Locate the cell with the specified text and output its [x, y] center coordinate. 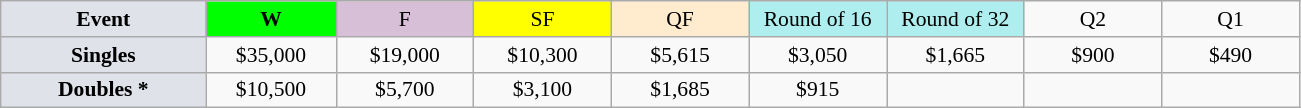
$35,000 [271, 55]
$10,300 [543, 55]
$5,615 [680, 55]
W [271, 19]
$915 [818, 90]
Q1 [1231, 19]
$1,685 [680, 90]
$10,500 [271, 90]
Doubles * [104, 90]
$5,700 [405, 90]
$900 [1093, 55]
$490 [1231, 55]
$3,100 [543, 90]
Singles [104, 55]
F [405, 19]
Round of 32 [955, 19]
Q2 [1093, 19]
Round of 16 [818, 19]
$3,050 [818, 55]
$1,665 [955, 55]
SF [543, 19]
Event [104, 19]
QF [680, 19]
$19,000 [405, 55]
